Extract the (x, y) coordinate from the center of the cell holding the provided text.  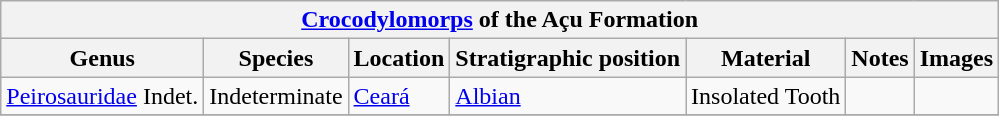
Genus (102, 58)
Images (956, 58)
Ceará (399, 96)
Location (399, 58)
Insolated Tooth (766, 96)
Indeterminate (276, 96)
Peirosauridae Indet. (102, 96)
Notes (880, 58)
Albian (568, 96)
Stratigraphic position (568, 58)
Material (766, 58)
Crocodylomorps of the Açu Formation (500, 20)
Species (276, 58)
